Detect which cell encompasses the target text, then output its [x, y] center coordinate. 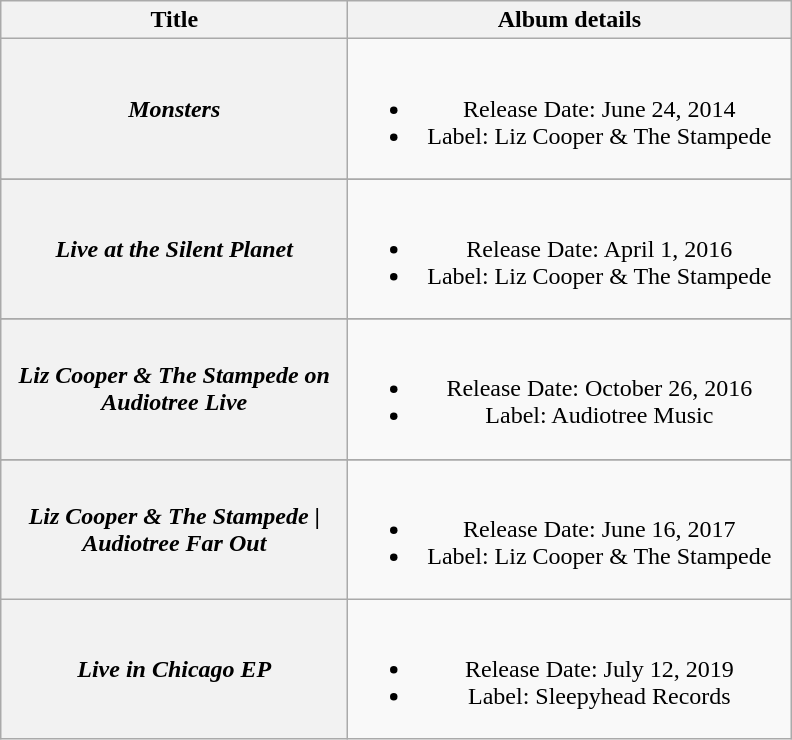
Title [174, 20]
Release Date: June 24, 2014Label: Liz Cooper & The Stampede [570, 109]
Album details [570, 20]
Release Date: April 1, 2016Label: Liz Cooper & The Stampede [570, 249]
Monsters [174, 109]
Liz Cooper & The Stampede on Audiotree Live [174, 389]
Release Date: October 26, 2016Label: Audiotree Music [570, 389]
Liz Cooper & The Stampede | Audiotree Far Out [174, 529]
Release Date: June 16, 2017Label: Liz Cooper & The Stampede [570, 529]
Live at the Silent Planet [174, 249]
Live in Chicago EP [174, 669]
Release Date: July 12, 2019Label: Sleepyhead Records [570, 669]
